Extract the [x, y] coordinate from the center of the cell holding the provided text.  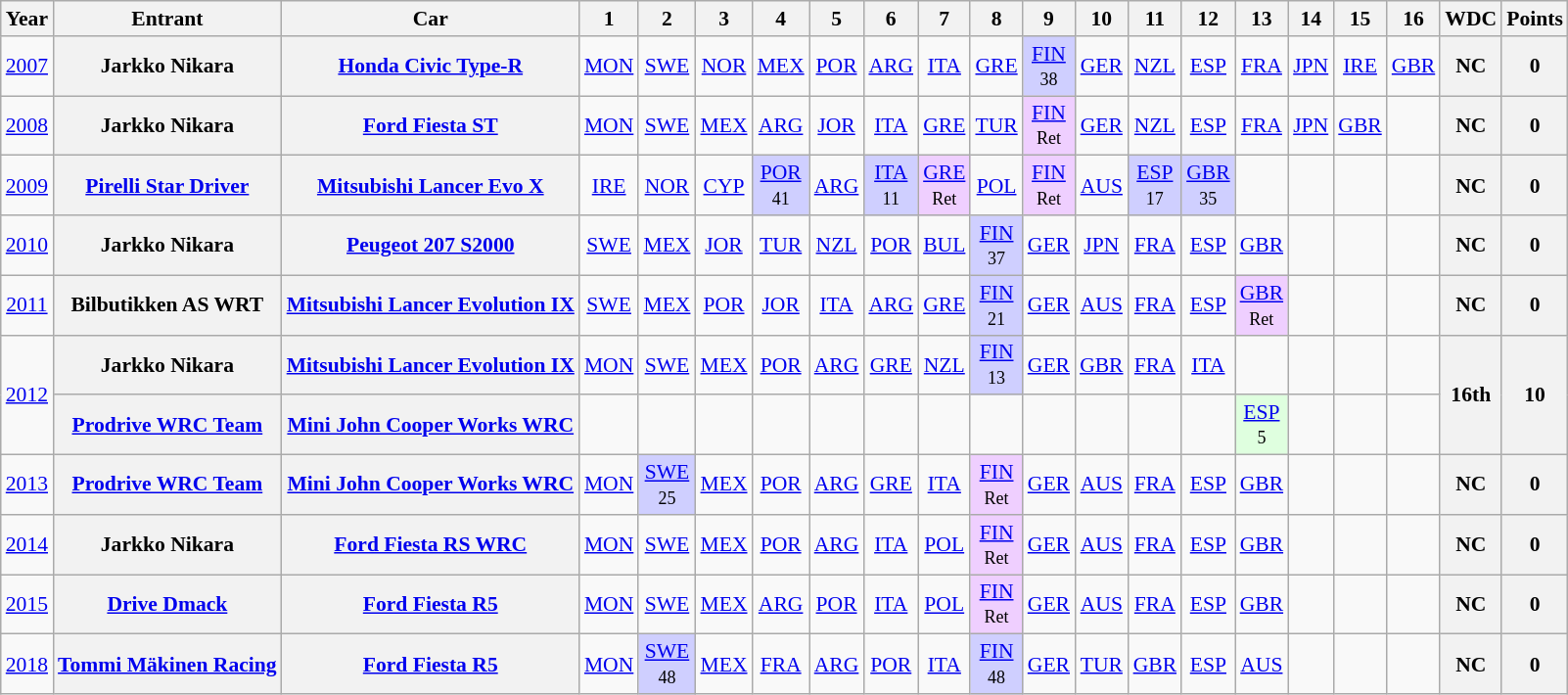
ITA11 [891, 186]
Entrant [167, 19]
Ford Fiesta ST [431, 125]
Year [27, 19]
Drive Dmack [167, 605]
2009 [27, 186]
SWE48 [667, 664]
GRERet [944, 186]
FIN13 [996, 364]
7 [944, 19]
Pirelli Star Driver [167, 186]
8 [996, 19]
ESP17 [1155, 186]
13 [1263, 19]
Points [1535, 19]
2007 [27, 67]
3 [723, 19]
2015 [27, 605]
POR41 [781, 186]
16 [1413, 19]
GBR35 [1208, 186]
SWE25 [667, 486]
FIN48 [996, 664]
4 [781, 19]
Tommi Mäkinen Racing [167, 664]
6 [891, 19]
2010 [27, 245]
5 [837, 19]
Mitsubishi Lancer Evo X [431, 186]
Honda Civic Type-R [431, 67]
2014 [27, 544]
Peugeot 207 S2000 [431, 245]
2013 [27, 486]
16th [1470, 394]
2011 [27, 305]
FIN21 [996, 305]
Ford Fiesta RS WRC [431, 544]
Bilbutikken AS WRT [167, 305]
2008 [27, 125]
WDC [1470, 19]
11 [1155, 19]
Car [431, 19]
14 [1311, 19]
CYP [723, 186]
15 [1360, 19]
12 [1208, 19]
9 [1049, 19]
FIN38 [1049, 67]
FIN37 [996, 245]
2018 [27, 664]
1 [609, 19]
BUL [944, 245]
ESP5 [1263, 425]
2012 [27, 394]
2 [667, 19]
GBRRet [1263, 305]
